Locate the cell with the specified text and output its (X, Y) center coordinate. 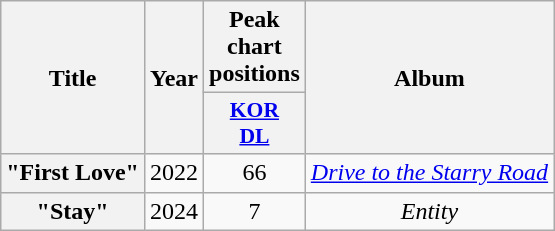
KORDL (255, 124)
Title (73, 78)
Album (429, 78)
7 (255, 211)
Peak chart positions (255, 47)
2024 (174, 211)
"Stay" (73, 211)
Entity (429, 211)
66 (255, 173)
2022 (174, 173)
Drive to the Starry Road (429, 173)
"First Love" (73, 173)
Year (174, 78)
